Locate the cell with the specified text and output its (X, Y) center coordinate. 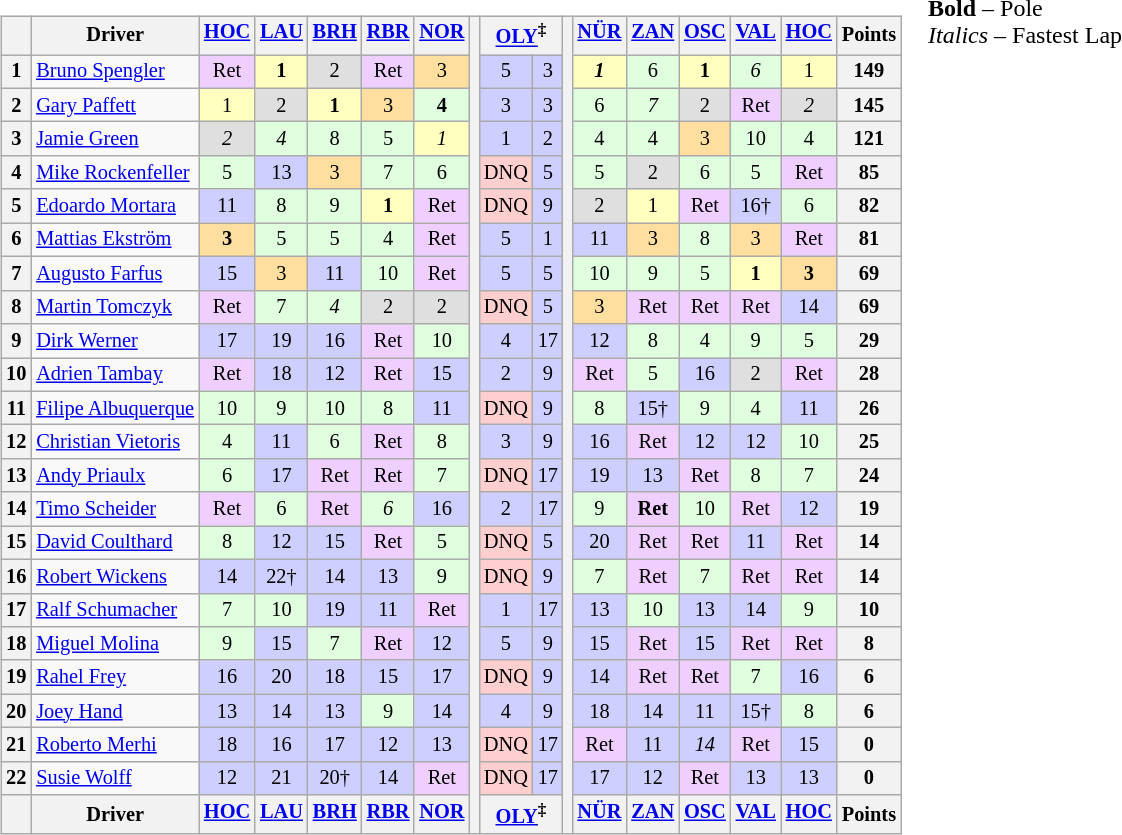
145 (869, 105)
Edoardo Mortara (115, 206)
Rahel Frey (115, 677)
Joey Hand (115, 711)
28 (869, 375)
Dirk Werner (115, 341)
Mattias Ekström (115, 240)
Bruno Spengler (115, 72)
29 (869, 341)
Robert Wickens (115, 576)
121 (869, 139)
22 (16, 778)
82 (869, 206)
Andy Priaulx (115, 475)
16† (756, 206)
Susie Wolff (115, 778)
Miguel Molina (115, 644)
Christian Vietoris (115, 442)
Augusto Farfus (115, 274)
85 (869, 173)
David Coulthard (115, 543)
20† (335, 778)
Roberto Merhi (115, 745)
26 (869, 408)
22† (282, 576)
25 (869, 442)
Ralf Schumacher (115, 610)
24 (869, 475)
149 (869, 72)
Timo Scheider (115, 509)
Adrien Tambay (115, 375)
Gary Paffett (115, 105)
Martin Tomczyk (115, 307)
Filipe Albuquerque (115, 408)
81 (869, 240)
Jamie Green (115, 139)
Mike Rockenfeller (115, 173)
